Provide the (X, Y) coordinate of the cell's center where the given text is located.  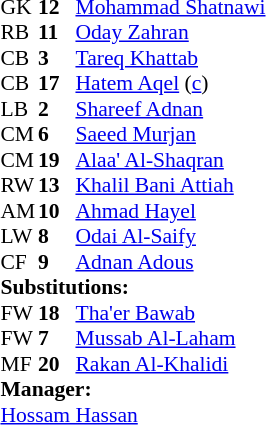
Substitutions: (132, 287)
Oday Zahran (170, 33)
3 (57, 58)
18 (57, 313)
Ahmad Hayel (170, 211)
2 (57, 109)
Alaa' Al-Shaqran (170, 160)
Tha'er Bawab (170, 313)
11 (57, 33)
17 (57, 83)
Saeed Murjan (170, 135)
Shareef Adnan (170, 109)
AM (19, 211)
Adnan Adous (170, 262)
10 (57, 211)
13 (57, 185)
RW (19, 185)
Hatem Aqel (c) (170, 83)
LW (19, 237)
6 (57, 135)
7 (57, 339)
Mussab Al-Laham (170, 339)
Odai Al-Saify (170, 237)
9 (57, 262)
19 (57, 160)
CF (19, 262)
MF (19, 364)
Manager: (132, 389)
Khalil Bani Attiah (170, 185)
RB (19, 33)
LB (19, 109)
Rakan Al-Khalidi (170, 364)
Tareq Khattab (170, 58)
8 (57, 237)
20 (57, 364)
